Extract the (X, Y) coordinate from the center of the cell holding the provided text.  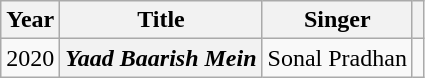
Year (30, 20)
2020 (30, 58)
Sonal Pradhan (337, 58)
Singer (337, 20)
Title (161, 20)
Yaad Baarish Mein (161, 58)
